Find where the given text appears and provide that cell's center as [X, Y] coordinate. 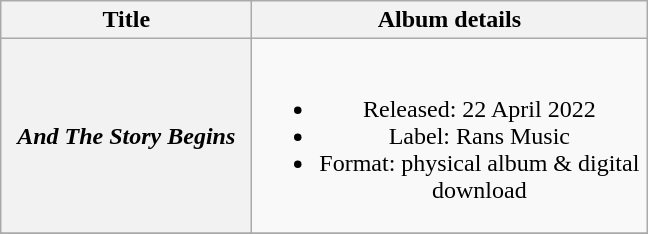
And The Story Begins [126, 136]
Album details [450, 20]
Title [126, 20]
Released: 22 April 2022Label: Rans MusicFormat: physical album & digital download [450, 136]
